Return (X, Y) of the center of cell containing provided text 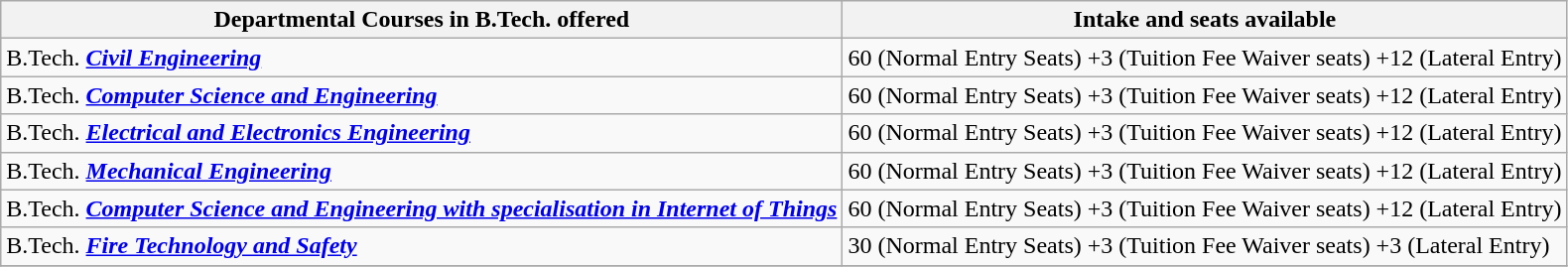
Intake and seats available (1205, 20)
B.Tech. Mechanical Engineering (422, 171)
30 (Normal Entry Seats) +3 (Tuition Fee Waiver seats) +3 (Lateral Entry) (1205, 246)
B.Tech. Fire Technology and Safety (422, 246)
B.Tech. Civil Engineering (422, 58)
B.Tech. Computer Science and Engineering (422, 95)
Departmental Courses in B.Tech. offered (422, 20)
B.Tech. Computer Science and Engineering with specialisation in Internet of Things (422, 208)
B.Tech. Electrical and Electronics Engineering (422, 133)
